Output the (x, y) coordinate of the center of the cell containing the given text.  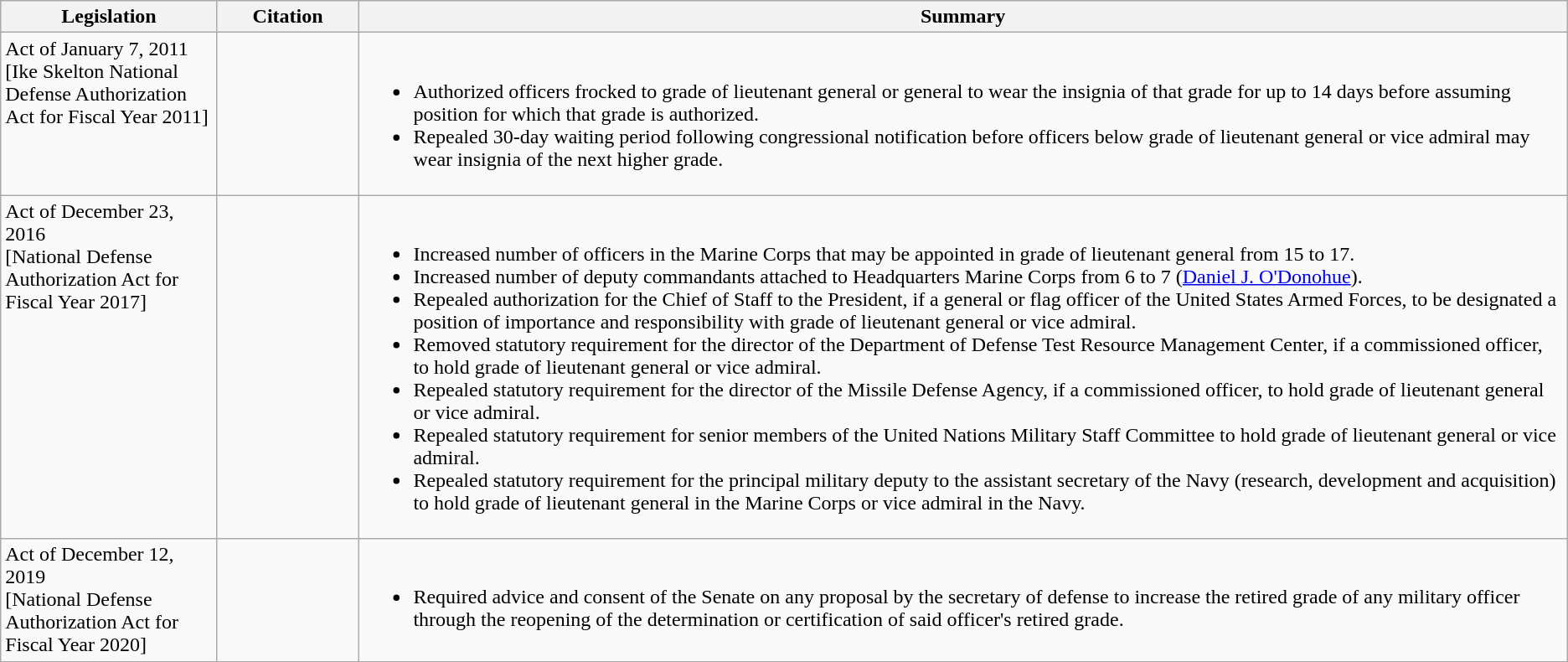
Act of December 12, 2019[National Defense Authorization Act for Fiscal Year 2020] (109, 600)
Summary (963, 17)
Act of December 23, 2016[National Defense Authorization Act for Fiscal Year 2017] (109, 367)
Legislation (109, 17)
Citation (288, 17)
Act of January 7, 2011[Ike Skelton National Defense Authorization Act for Fiscal Year 2011] (109, 114)
